From the cell containing the given text, extract its center point as [X, Y] coordinate. 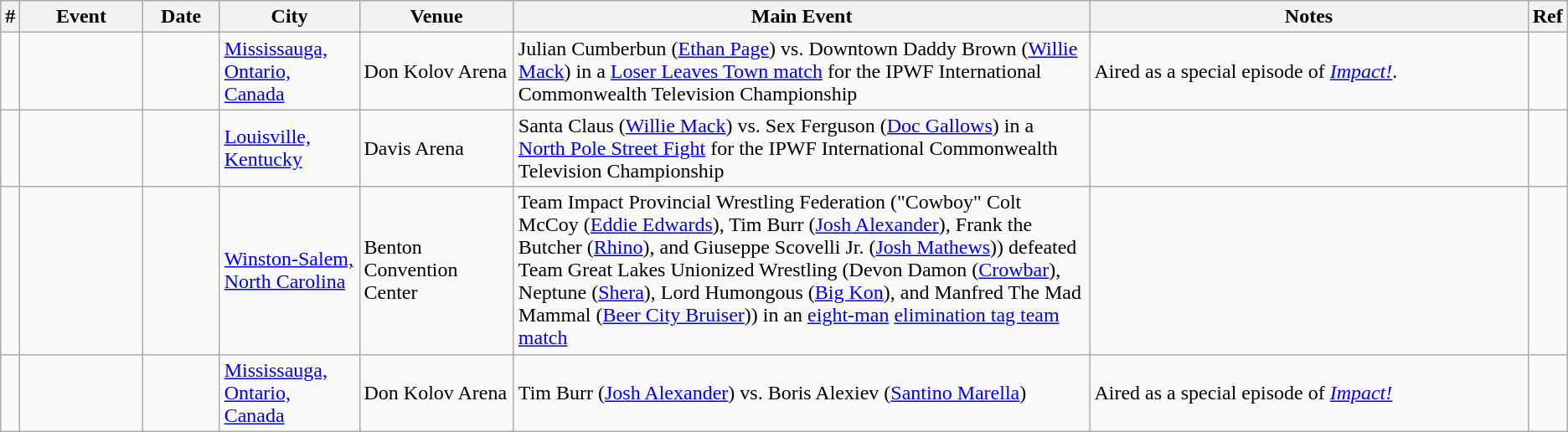
# [10, 17]
Benton Convention Center [436, 270]
Davis Arena [436, 148]
City [290, 17]
Aired as a special episode of Impact!. [1308, 71]
Event [81, 17]
Venue [436, 17]
Santa Claus (Willie Mack) vs. Sex Ferguson (Doc Gallows) in a North Pole Street Fight for the IPWF International Commonwealth Television Championship [802, 148]
Winston-Salem, North Carolina [290, 270]
Main Event [802, 17]
Louisville, Kentucky [290, 148]
Aired as a special episode of Impact! [1308, 393]
Date [181, 17]
Tim Burr (Josh Alexander) vs. Boris Alexiev (Santino Marella) [802, 393]
Notes [1308, 17]
Ref [1548, 17]
